For the text-containing cell, return its midpoint in [x, y] coordinate format. 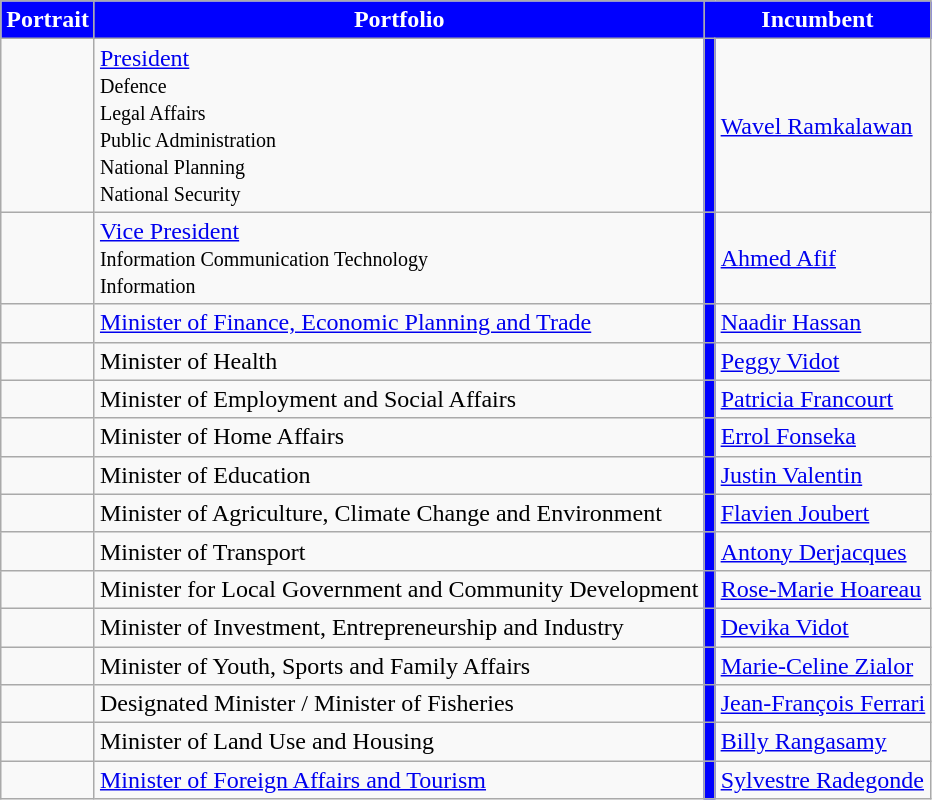
Portfolio [399, 20]
Minister of Employment and Social Affairs [399, 399]
Minister of Finance, Economic Planning and Trade [399, 323]
Portrait [48, 20]
Rose-Marie Hoareau [823, 589]
Peggy Vidot [823, 361]
Patricia Francourt [823, 399]
Minister of Transport [399, 551]
Minister of Education [399, 475]
Minister of Agriculture, Climate Change and Environment [399, 513]
Sylvestre Radegonde [823, 780]
Minister of Home Affairs [399, 437]
Vice PresidentInformation Communication TechnologyInformation [399, 258]
Antony Derjacques [823, 551]
Errol Fonseka [823, 437]
Wavel Ramkalawan [823, 126]
Justin Valentin [823, 475]
Designated Minister / Minister of Fisheries [399, 704]
Flavien Joubert [823, 513]
Devika Vidot [823, 627]
PresidentDefenceLegal AffairsPublic AdministrationNational PlanningNational Security [399, 126]
Ahmed Afif [823, 258]
Minister of Youth, Sports and Family Affairs [399, 665]
Minister of Land Use and Housing [399, 742]
Minister for Local Government and Community Development [399, 589]
Jean-François Ferrari [823, 704]
Marie-Celine Zialor [823, 665]
Minister of Investment, Entrepreneurship and Industry [399, 627]
Naadir Hassan [823, 323]
Minister of Foreign Affairs and Tourism [399, 780]
Incumbent [818, 20]
Minister of Health [399, 361]
Billy Rangasamy [823, 742]
